Extract the (X, Y) coordinate from the center of the cell holding the provided text.  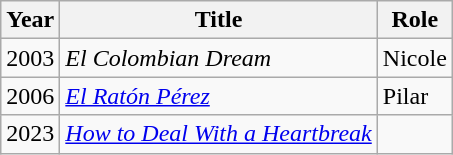
El Colombian Dream (218, 58)
Nicole (414, 58)
Title (218, 20)
2006 (30, 96)
Pilar (414, 96)
2023 (30, 134)
2003 (30, 58)
Role (414, 20)
How to Deal With a Heartbreak (218, 134)
Year (30, 20)
El Ratón Pérez (218, 96)
